Provide the [x, y] coordinate of the cell's center where the given text is located.  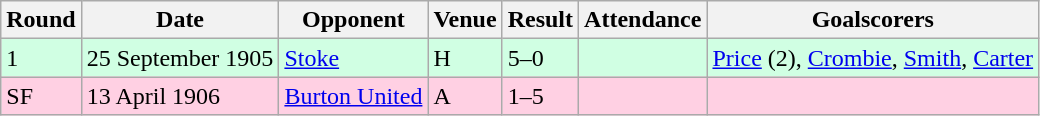
13 April 1906 [180, 96]
5–0 [540, 58]
Date [180, 20]
H [465, 58]
Price (2), Crombie, Smith, Carter [873, 58]
SF [41, 96]
Burton United [354, 96]
A [465, 96]
25 September 1905 [180, 58]
Goalscorers [873, 20]
1 [41, 58]
Round [41, 20]
Opponent [354, 20]
1–5 [540, 96]
Stoke [354, 58]
Result [540, 20]
Attendance [643, 20]
Venue [465, 20]
